Provide the (X, Y) coordinate of the cell's center where the given text is located.  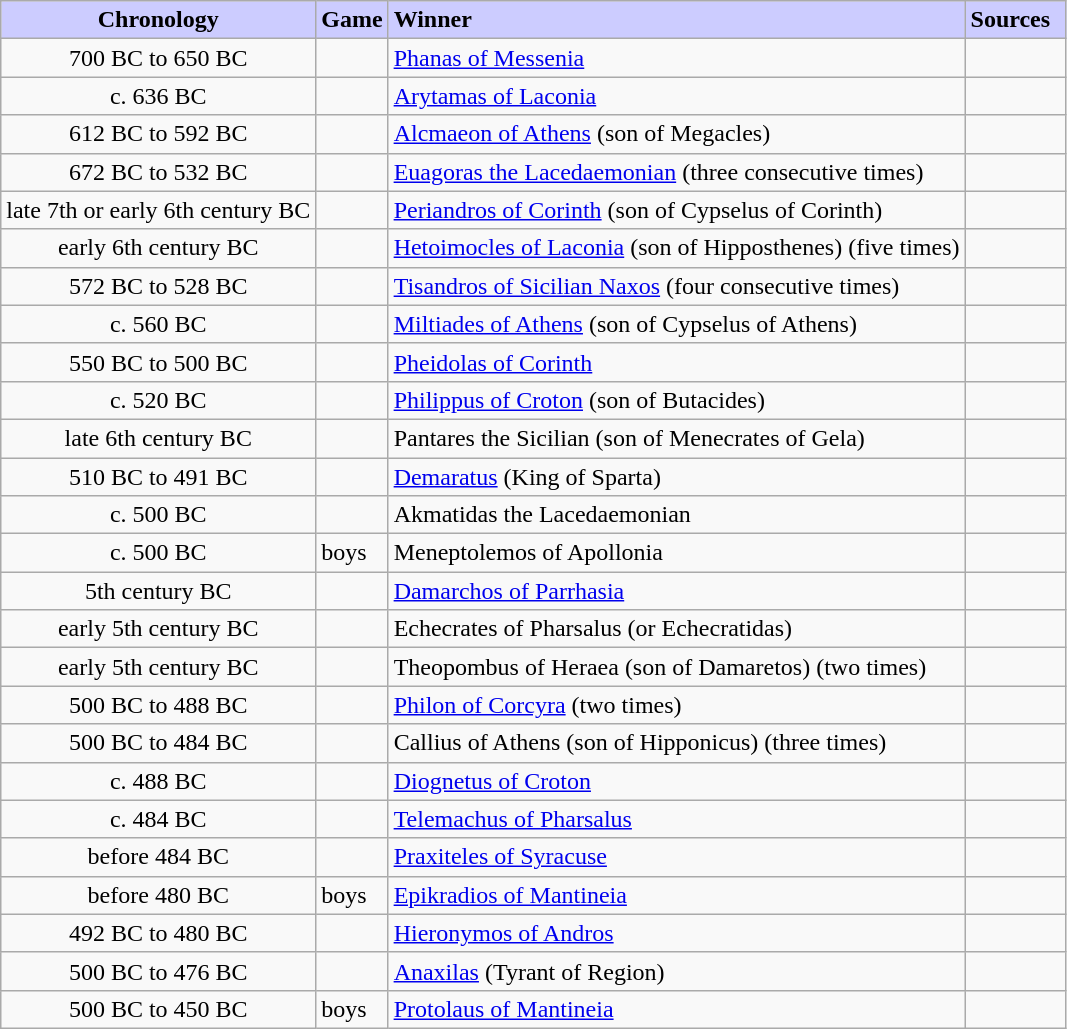
612 BC to 592 BC (158, 134)
Arytamas of Laconia (676, 96)
Pheidolas of Corinth (676, 362)
Game (352, 20)
Alcmaeon of Athens (son of Megacles) (676, 134)
5th century BC (158, 591)
Tisandros of Sicilian Naxos (four consecutive times) (676, 286)
Telemachus of Pharsalus (676, 819)
Demaratus (King of Sparta) (676, 477)
late 7th or early 6th century BC (158, 210)
Winner (676, 20)
Echecrates of Pharsalus (or Echecratidas) (676, 629)
Akmatidas the Lacedaemonian (676, 515)
Hetoimocles of Laconia (son of Hipposthenes) (five times) (676, 248)
Diognetus of Croton (676, 781)
500 BC to 488 BC (158, 705)
Hieronymos of Andros (676, 933)
Sources (1016, 20)
c. 560 BC (158, 324)
Pantares the Sicilian (son of Menecrates of Gela) (676, 438)
Meneptolemos of Apollonia (676, 553)
500 BC to 484 BC (158, 743)
Philippus of Croton (son of Butacides) (676, 400)
Phanas of Messenia (676, 58)
492 BC to 480 BC (158, 933)
Anaxilas (Tyrant of Region) (676, 971)
Euagoras the Lacedaemonian (three consecutive times) (676, 172)
700 BC to 650 BC (158, 58)
c. 636 BC (158, 96)
Protolaus of Mantineia (676, 1009)
Miltiades of Athens (son of Cypselus of Athens) (676, 324)
early 6th century BC (158, 248)
Callius of Athens (son of Hipponicus) (three times) (676, 743)
before 480 BC (158, 895)
late 6th century BC (158, 438)
Damarchos of Parrhasia (676, 591)
572 BC to 528 BC (158, 286)
500 BC to 476 BC (158, 971)
510 BC to 491 BC (158, 477)
c. 484 BC (158, 819)
672 BC to 532 BC (158, 172)
Theopombus of Heraea (son of Damaretos) (two times) (676, 667)
Praxiteles of Syracuse (676, 857)
500 BC to 450 BC (158, 1009)
Periandros of Corinth (son of Cypselus of Corinth) (676, 210)
550 BC to 500 BC (158, 362)
c. 520 BC (158, 400)
before 484 BC (158, 857)
Philon of Corcyra (two times) (676, 705)
Epikradios of Mantineia (676, 895)
c. 488 BC (158, 781)
Chronology (158, 20)
